From the cell containing the given text, extract its center point as (x, y) coordinate. 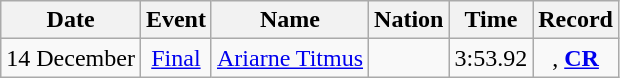
Nation (409, 20)
, CR (576, 58)
Time (491, 20)
14 December (71, 58)
Final (176, 58)
Ariarne Titmus (290, 58)
Event (176, 20)
Record (576, 20)
3:53.92 (491, 58)
Name (290, 20)
Date (71, 20)
